Find where the given text appears and provide that cell's center as (x, y) coordinate. 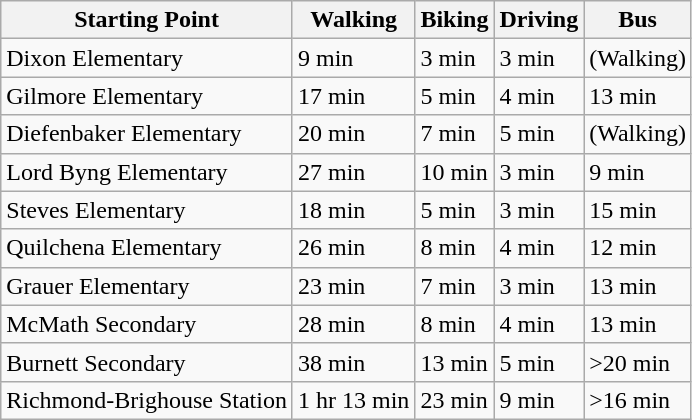
17 min (353, 96)
Quilchena Elementary (147, 248)
38 min (353, 362)
Starting Point (147, 20)
Burnett Secondary (147, 362)
18 min (353, 210)
>16 min (638, 400)
Bus (638, 20)
20 min (353, 134)
27 min (353, 172)
Driving (539, 20)
>20 min (638, 362)
28 min (353, 324)
10 min (454, 172)
Biking (454, 20)
15 min (638, 210)
Richmond-Brighouse Station (147, 400)
Grauer Elementary (147, 286)
Steves Elementary (147, 210)
Gilmore Elementary (147, 96)
1 hr 13 min (353, 400)
Diefenbaker Elementary (147, 134)
26 min (353, 248)
12 min (638, 248)
McMath Secondary (147, 324)
Lord Byng Elementary (147, 172)
Dixon Elementary (147, 58)
Walking (353, 20)
